Return the [x, y] coordinate for the center point of the cell that contains the specified text.  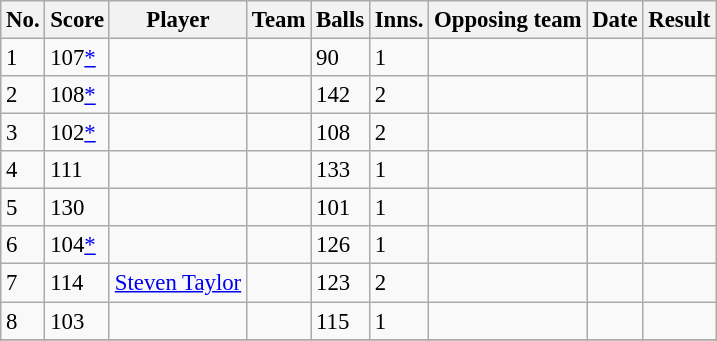
115 [340, 321]
102* [78, 133]
Team [278, 20]
Opposing team [508, 20]
133 [340, 170]
Player [178, 20]
104* [78, 245]
Result [680, 20]
103 [78, 321]
Balls [340, 20]
Inns. [398, 20]
111 [78, 170]
6 [23, 245]
3 [23, 133]
123 [340, 283]
107* [78, 58]
130 [78, 208]
8 [23, 321]
142 [340, 95]
108* [78, 95]
114 [78, 283]
Steven Taylor [178, 283]
Date [615, 20]
126 [340, 245]
4 [23, 170]
Score [78, 20]
7 [23, 283]
5 [23, 208]
101 [340, 208]
90 [340, 58]
No. [23, 20]
108 [340, 133]
